Output the [X, Y] coordinate of the center of the cell containing the given text.  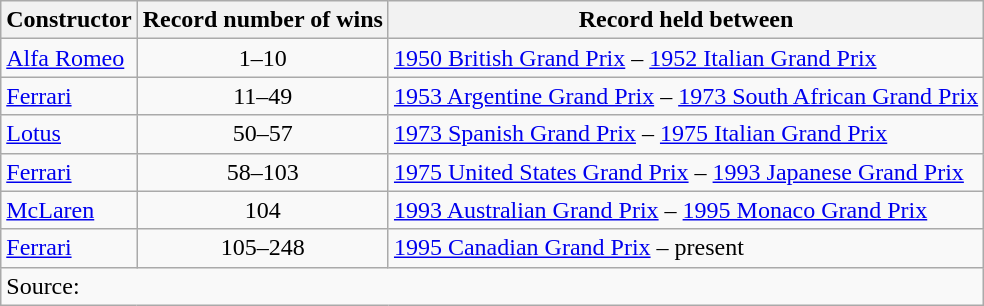
1–10 [262, 58]
105–248 [262, 248]
Source: [492, 286]
1950 British Grand Prix – 1952 Italian Grand Prix [686, 58]
1975 United States Grand Prix – 1993 Japanese Grand Prix [686, 172]
104 [262, 210]
Constructor [69, 20]
McLaren [69, 210]
Record number of wins [262, 20]
Alfa Romeo [69, 58]
1995 Canadian Grand Prix – present [686, 248]
50–57 [262, 134]
Lotus [69, 134]
1953 Argentine Grand Prix – 1973 South African Grand Prix [686, 96]
1993 Australian Grand Prix – 1995 Monaco Grand Prix [686, 210]
11–49 [262, 96]
58–103 [262, 172]
1973 Spanish Grand Prix – 1975 Italian Grand Prix [686, 134]
Record held between [686, 20]
